Detect which cell encompasses the target text, then output its [x, y] center coordinate. 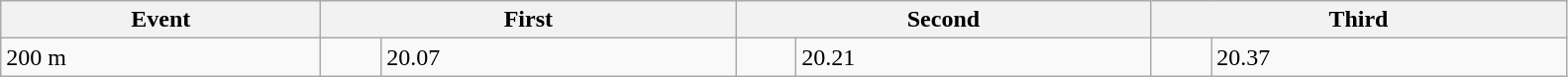
20.21 [974, 57]
First [529, 20]
200 m [160, 57]
Third [1359, 20]
20.07 [559, 57]
Second [943, 20]
Event [160, 20]
20.37 [1389, 57]
